Determine the [X, Y] coordinate at the center of the cell enclosing the given text.  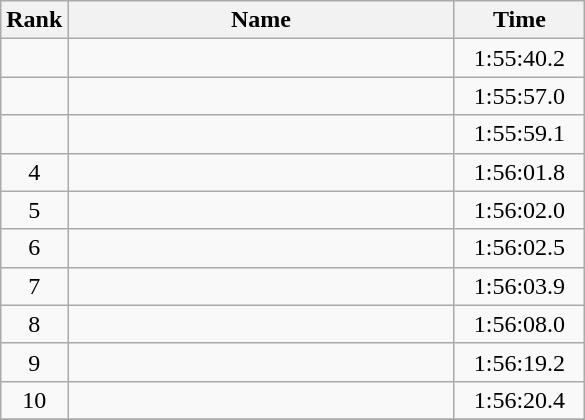
1:56:01.8 [520, 172]
7 [34, 286]
1:55:59.1 [520, 134]
6 [34, 248]
1:55:40.2 [520, 58]
5 [34, 210]
Time [520, 20]
1:56:08.0 [520, 324]
1:56:02.5 [520, 248]
1:55:57.0 [520, 96]
10 [34, 400]
Rank [34, 20]
4 [34, 172]
1:56:20.4 [520, 400]
8 [34, 324]
Name [261, 20]
1:56:19.2 [520, 362]
1:56:02.0 [520, 210]
1:56:03.9 [520, 286]
9 [34, 362]
